Identify which cell holds the provided text, then report its (X, Y) central coordinate. 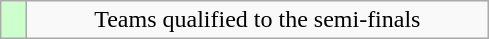
Teams qualified to the semi-finals (258, 20)
